Provide the [x, y] coordinate of the cell's center where the given text is located.  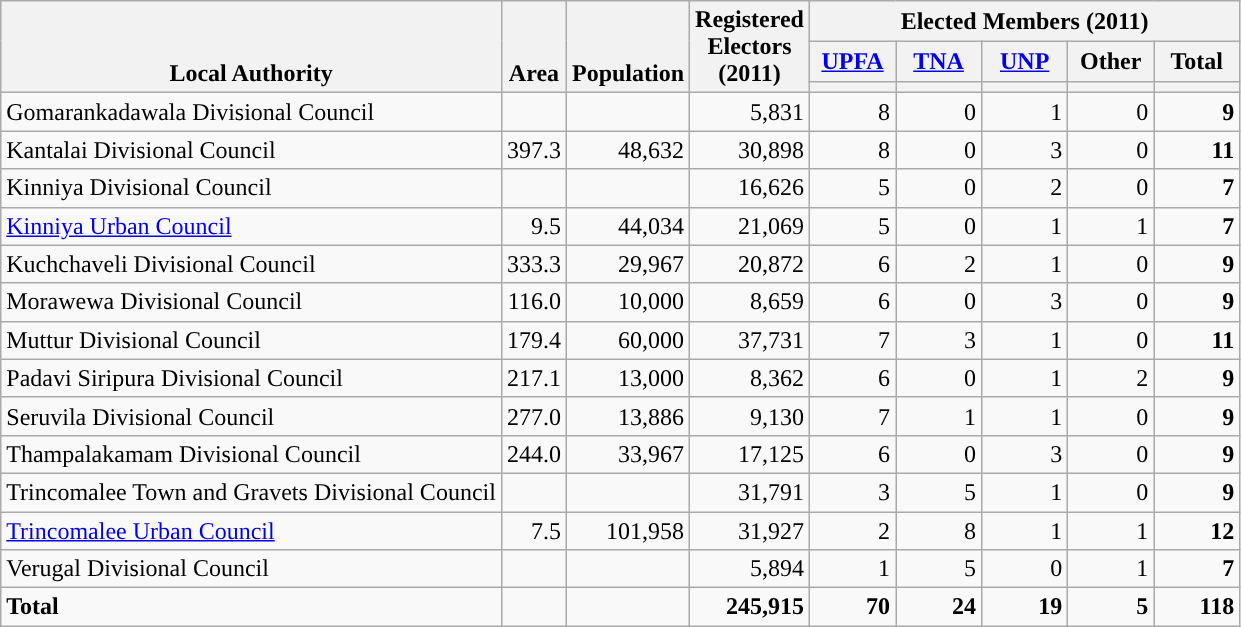
8,362 [750, 378]
13,000 [628, 378]
333.3 [534, 264]
Kantalai Divisional Council [252, 150]
Kinniya Urban Council [252, 226]
Gomarankadawala Divisional Council [252, 112]
Trincomalee Town and Gravets Divisional Council [252, 492]
17,125 [750, 454]
Padavi Siripura Divisional Council [252, 378]
70 [852, 607]
UNP [1025, 61]
UPFA [852, 61]
277.0 [534, 416]
60,000 [628, 340]
Verugal Divisional Council [252, 569]
Seruvila Divisional Council [252, 416]
30,898 [750, 150]
29,967 [628, 264]
5,831 [750, 112]
Population [628, 47]
245,915 [750, 607]
116.0 [534, 302]
Local Authority [252, 47]
RegisteredElectors(2011) [750, 47]
Other [1111, 61]
31,791 [750, 492]
9.5 [534, 226]
33,967 [628, 454]
5,894 [750, 569]
13,886 [628, 416]
Muttur Divisional Council [252, 340]
21,069 [750, 226]
Kuchchaveli Divisional Council [252, 264]
101,958 [628, 531]
Kinniya Divisional Council [252, 188]
118 [1197, 607]
24 [939, 607]
12 [1197, 531]
TNA [939, 61]
217.1 [534, 378]
397.3 [534, 150]
Elected Members (2011) [1024, 21]
244.0 [534, 454]
179.4 [534, 340]
7.5 [534, 531]
44,034 [628, 226]
9,130 [750, 416]
31,927 [750, 531]
10,000 [628, 302]
20,872 [750, 264]
16,626 [750, 188]
19 [1025, 607]
Trincomalee Urban Council [252, 531]
37,731 [750, 340]
48,632 [628, 150]
Morawewa Divisional Council [252, 302]
Thampalakamam Divisional Council [252, 454]
8,659 [750, 302]
Area [534, 47]
